Detect which cell encompasses the target text, then output its (x, y) center coordinate. 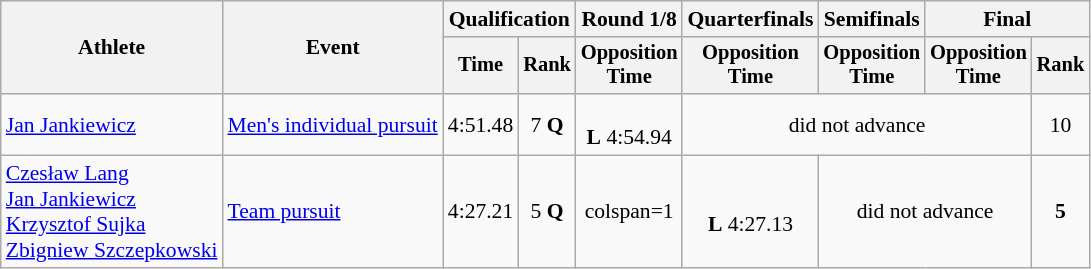
Semifinals (872, 19)
Jan Jankiewicz (112, 124)
10 (1061, 124)
Team pursuit (332, 212)
4:27.21 (480, 212)
Quarterfinals (750, 19)
colspan=1 (630, 212)
Final (1007, 19)
Event (332, 48)
Round 1/8 (630, 19)
Men's individual pursuit (332, 124)
Czesław LangJan JankiewiczKrzysztof SujkaZbigniew Szczepkowski (112, 212)
L 4:27.13 (750, 212)
5 Q (547, 212)
Qualification (510, 19)
7 Q (547, 124)
5 (1061, 212)
L 4:54.94 (630, 124)
Time (480, 66)
Athlete (112, 48)
4:51.48 (480, 124)
